Return [x, y] of the center of cell containing provided text 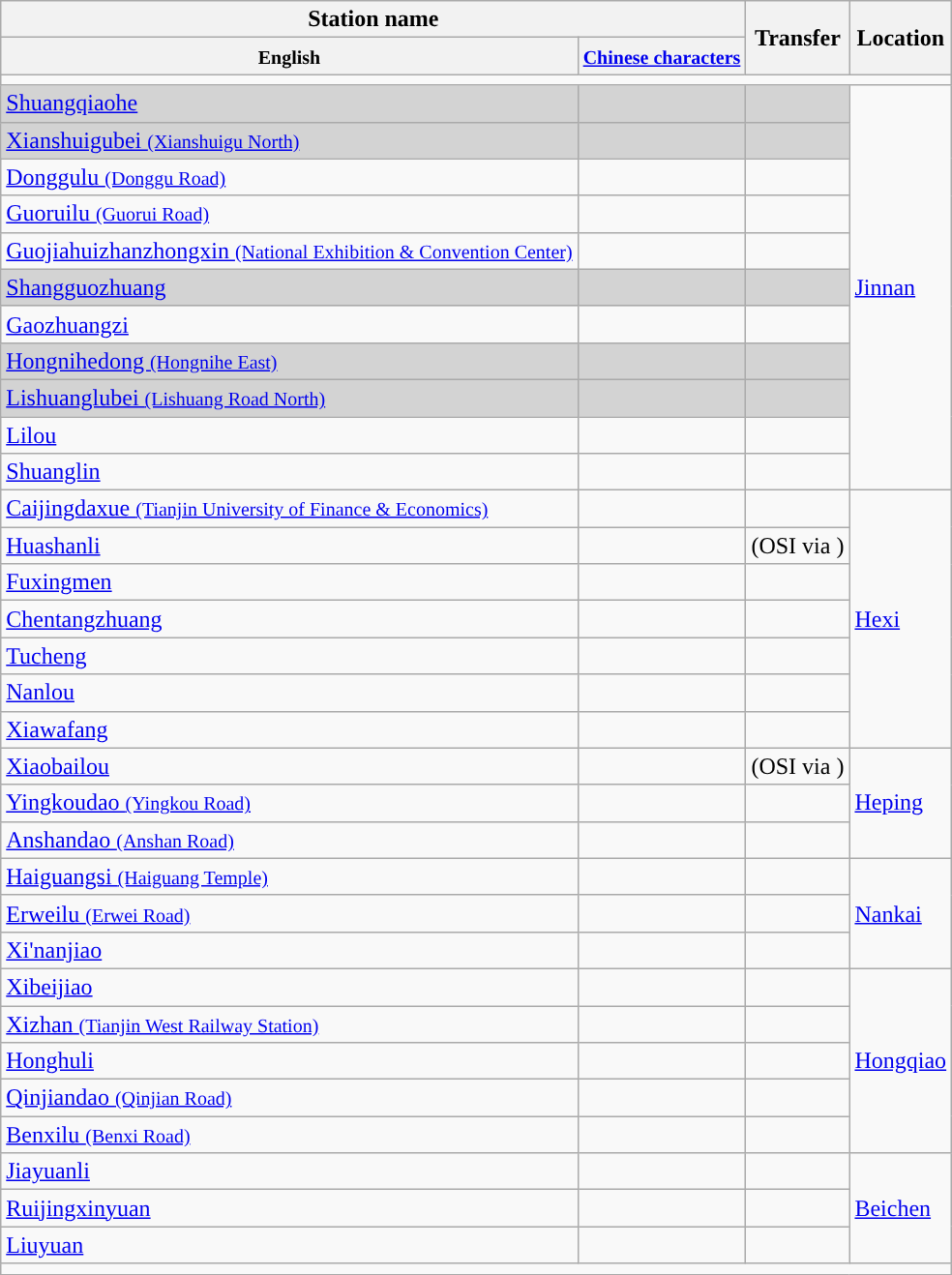
Xibeijiao [289, 987]
Heping [901, 803]
Nankai [901, 913]
Jiayuanli [289, 1171]
Location [901, 38]
Chinese characters [662, 56]
Lilou [289, 434]
Donggulu (Donggu Road) [289, 177]
Yingkoudao (Yingkou Road) [289, 803]
Xiawafang [289, 729]
Shangguozhuang [289, 287]
Benxilu (Benxi Road) [289, 1135]
Lishuanglubei (Lishuang Road North) [289, 398]
Xizhan (Tianjin West Railway Station) [289, 1024]
Chentangzhuang [289, 619]
Station name [373, 19]
Guojiahuizhanzhongxin (National Exhibition & Convention Center) [289, 251]
Fuxingmen [289, 582]
Liuyuan [289, 1245]
Guoruilu (Guorui Road) [289, 214]
Huashanli [289, 546]
Jinnan [901, 288]
English [289, 56]
Xiaobailou [289, 766]
Honghuli [289, 1061]
Shuanglin [289, 472]
Xi'nanjiao [289, 950]
Anshandao (Anshan Road) [289, 840]
Shuangqiaohe [289, 104]
Beichen [901, 1208]
Transfer [797, 38]
Hexi [901, 619]
Erweilu (Erwei Road) [289, 913]
Nanlou [289, 693]
Gaozhuangzi [289, 324]
Haiguangsi (Haiguang Temple) [289, 876]
Hongnihedong (Hongnihe East) [289, 361]
Tucheng [289, 656]
Xianshuigubei (Xianshuigu North) [289, 140]
Ruijingxinyuan [289, 1208]
Qinjiandao (Qinjian Road) [289, 1098]
Hongqiao [901, 1060]
Caijingdaxue (Tianjin University of Finance & Economics) [289, 509]
